Return (x, y) of the center of cell containing provided text 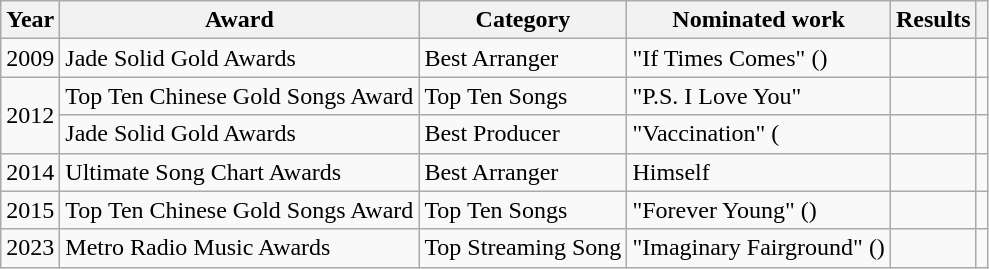
2023 (30, 248)
Category (523, 20)
Results (933, 20)
"Vaccination" ( (758, 134)
Metro Radio Music Awards (240, 248)
2009 (30, 58)
Himself (758, 172)
Top Streaming Song (523, 248)
"If Times Comes" () (758, 58)
"Forever Young" () (758, 210)
2015 (30, 210)
"P.S. I Love You" (758, 96)
"Imaginary Fairground" () (758, 248)
Nominated work (758, 20)
Award (240, 20)
2012 (30, 115)
Best Producer (523, 134)
Year (30, 20)
Ultimate Song Chart Awards (240, 172)
2014 (30, 172)
